Capture the cell that displays the provided text and extract its [x, y] central coordinate. 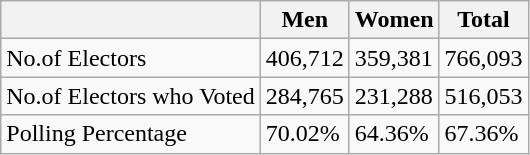
766,093 [484, 58]
359,381 [394, 58]
406,712 [304, 58]
Total [484, 20]
70.02% [304, 134]
No.of Electors who Voted [130, 96]
516,053 [484, 96]
Women [394, 20]
284,765 [304, 96]
64.36% [394, 134]
Men [304, 20]
67.36% [484, 134]
231,288 [394, 96]
No.of Electors [130, 58]
Polling Percentage [130, 134]
